Find where the given text appears and provide that cell's center as (X, Y) coordinate. 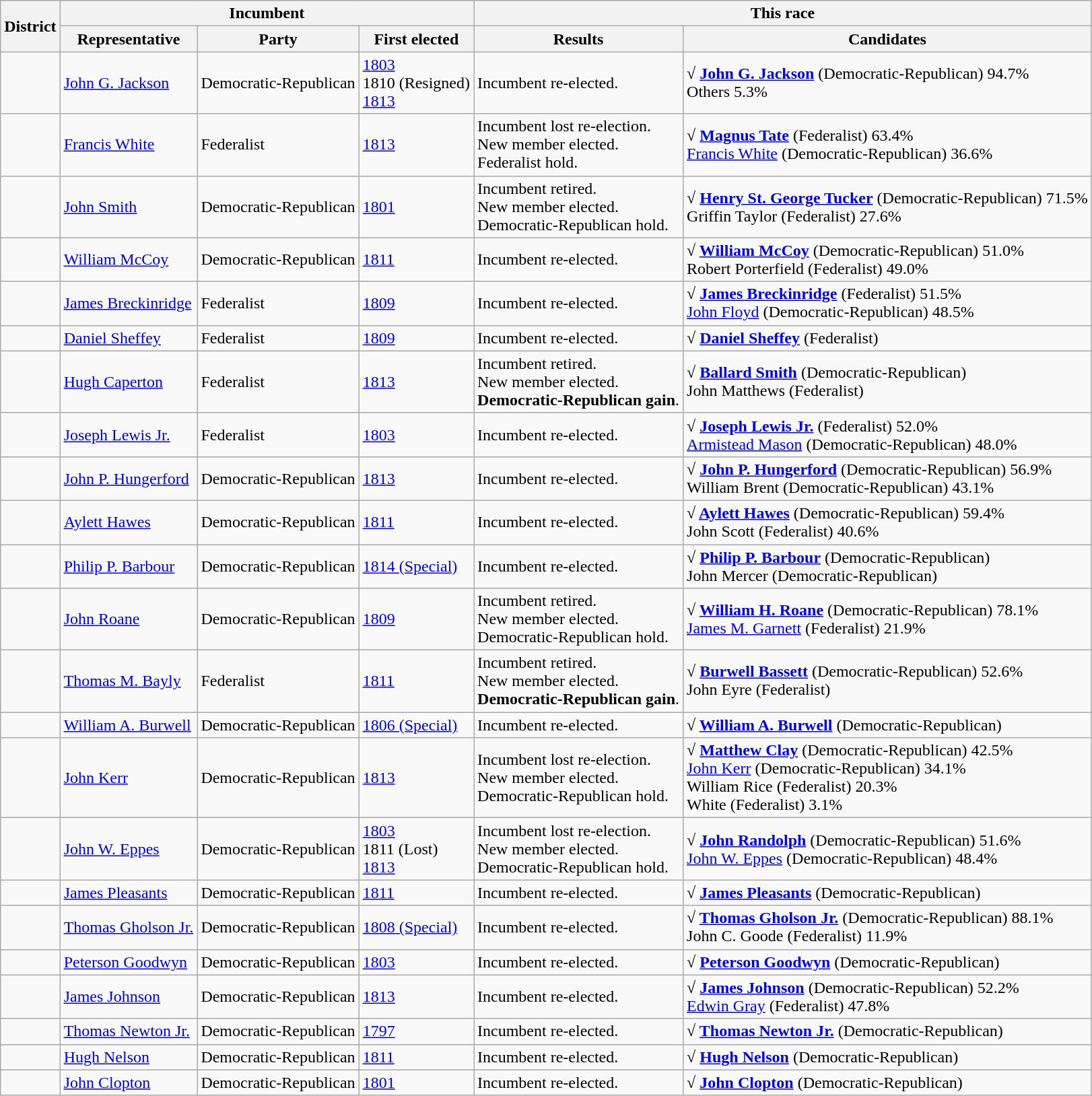
√ James Breckinridge (Federalist) 51.5%John Floyd (Democratic-Republican) 48.5% (887, 303)
William McCoy (129, 260)
√ William McCoy (Democratic-Republican) 51.0%Robert Porterfield (Federalist) 49.0% (887, 260)
√ Aylett Hawes (Democratic-Republican) 59.4%John Scott (Federalist) 40.6% (887, 522)
John Roane (129, 619)
John P. Hungerford (129, 478)
John W. Eppes (129, 849)
√ William H. Roane (Democratic-Republican) 78.1%James M. Garnett (Federalist) 21.9% (887, 619)
√ Hugh Nelson (Democratic-Republican) (887, 1057)
√ Daniel Sheffey (Federalist) (887, 338)
William A. Burwell (129, 725)
John G. Jackson (129, 83)
√ James Pleasants (Democratic-Republican) (887, 893)
First elected (416, 39)
James Breckinridge (129, 303)
Results (579, 39)
Thomas M. Bayly (129, 681)
Hugh Caperton (129, 382)
James Johnson (129, 996)
James Pleasants (129, 893)
√ Ballard Smith (Democratic-Republican)John Matthews (Federalist) (887, 382)
Thomas Newton Jr. (129, 1031)
18031810 (Resigned)1813 (416, 83)
1808 (Special) (416, 928)
√ Burwell Bassett (Democratic-Republican) 52.6%John Eyre (Federalist) (887, 681)
√ Matthew Clay (Democratic-Republican) 42.5%John Kerr (Democratic-Republican) 34.1%William Rice (Federalist) 20.3%White (Federalist) 3.1% (887, 778)
Candidates (887, 39)
Party (278, 39)
This race (783, 13)
√ John Clopton (Democratic-Republican) (887, 1083)
John Kerr (129, 778)
√ Peterson Goodwyn (Democratic-Republican) (887, 962)
√ John G. Jackson (Democratic-Republican) 94.7%Others 5.3% (887, 83)
√ Magnus Tate (Federalist) 63.4%Francis White (Democratic-Republican) 36.6% (887, 145)
1797 (416, 1031)
John Clopton (129, 1083)
John Smith (129, 207)
√ William A. Burwell (Democratic-Republican) (887, 725)
Incumbent (267, 13)
√ Philip P. Barbour (Democratic-Republican)John Mercer (Democratic-Republican) (887, 566)
√ Joseph Lewis Jr. (Federalist) 52.0%Armistead Mason (Democratic-Republican) 48.0% (887, 435)
√ Thomas Gholson Jr. (Democratic-Republican) 88.1%John C. Goode (Federalist) 11.9% (887, 928)
Representative (129, 39)
District (30, 26)
Aylett Hawes (129, 522)
1814 (Special) (416, 566)
Incumbent lost re-election.New member elected.Federalist hold. (579, 145)
Hugh Nelson (129, 1057)
Francis White (129, 145)
√ James Johnson (Democratic-Republican) 52.2%Edwin Gray (Federalist) 47.8% (887, 996)
√ John Randolph (Democratic-Republican) 51.6%John W. Eppes (Democratic-Republican) 48.4% (887, 849)
Daniel Sheffey (129, 338)
√ Thomas Newton Jr. (Democratic-Republican) (887, 1031)
18031811 (Lost)1813 (416, 849)
1806 (Special) (416, 725)
Philip P. Barbour (129, 566)
Joseph Lewis Jr. (129, 435)
Thomas Gholson Jr. (129, 928)
√ John P. Hungerford (Democratic-Republican) 56.9%William Brent (Democratic-Republican) 43.1% (887, 478)
√ Henry St. George Tucker (Democratic-Republican) 71.5%Griffin Taylor (Federalist) 27.6% (887, 207)
Peterson Goodwyn (129, 962)
